Return (x, y) of the center of cell containing provided text 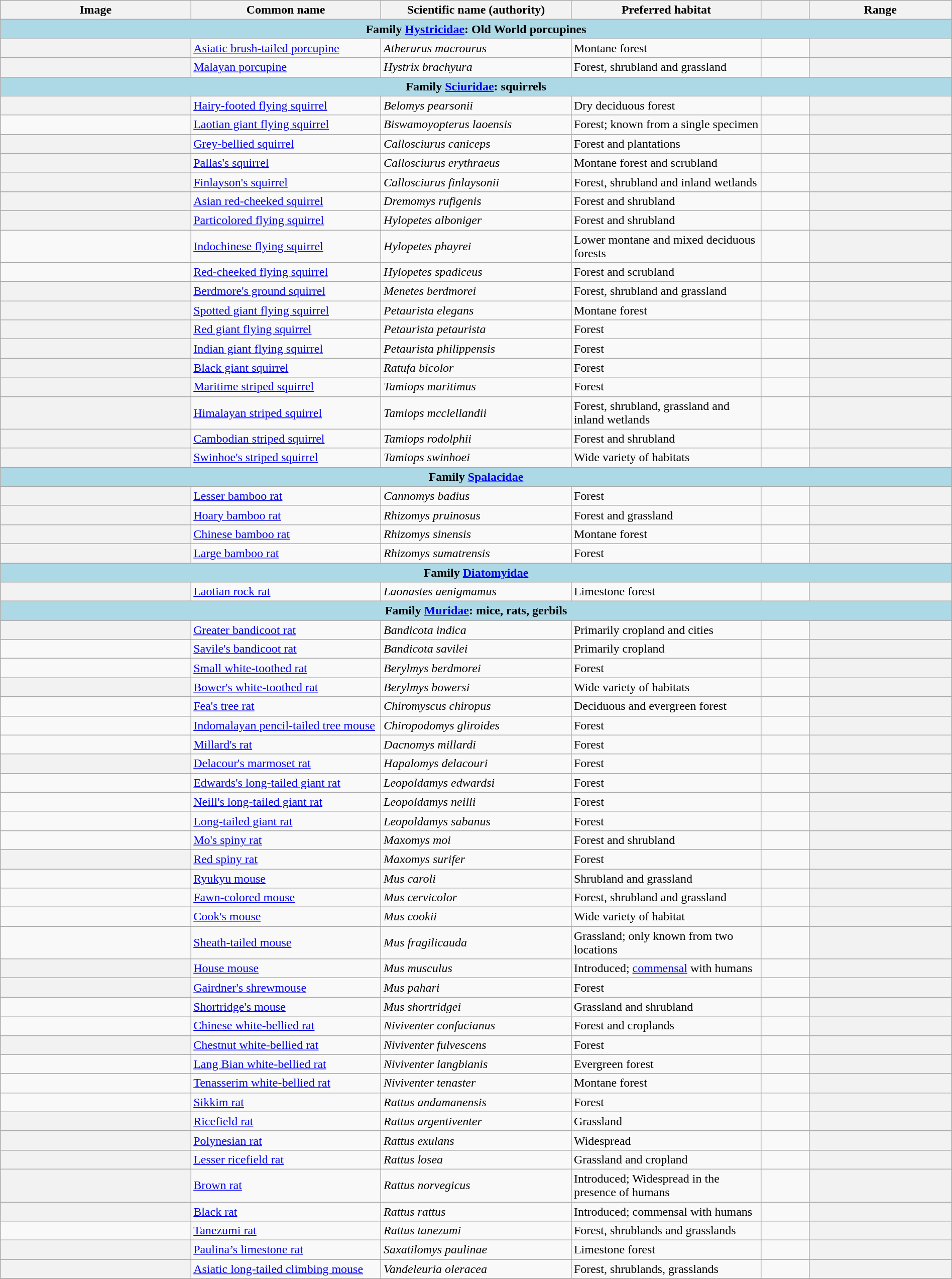
Deciduous and evergreen forest (666, 706)
Niviventer tenaster (476, 1083)
Forest and grassland (666, 515)
Family Muridae: mice, rats, gerbils (476, 611)
Forest, shrublands and grasslands (666, 1231)
Petaurista philippensis (476, 349)
Spotted giant flying squirrel (286, 310)
Bandicota savilei (476, 649)
Hapalomys delacouri (476, 764)
Chinese white-bellied rat (286, 1026)
Black giant squirrel (286, 368)
Berylmys berdmorei (476, 668)
Primarily cropland and cities (666, 630)
Tamiops mcclellandii (476, 413)
Montane forest and scrubland (666, 163)
Fea's tree rat (286, 706)
Common name (286, 10)
House mouse (286, 969)
Bower's white-toothed rat (286, 687)
Paulina’s limestone rat (286, 1250)
Rattus andamanensis (476, 1102)
Mus musculus (476, 969)
Petaurista petaurista (476, 330)
Family Hystricidae: Old World porcupines (476, 29)
Niviventer confucianus (476, 1026)
Niviventer langbianis (476, 1064)
Dry deciduous forest (666, 105)
Indian giant flying squirrel (286, 349)
Laotian rock rat (286, 592)
Hystrix brachyura (476, 67)
Cambodian striped squirrel (286, 439)
Hylopetes spadiceus (476, 272)
Chiromyscus chiropus (476, 706)
Family Diatomyidae (476, 572)
Chiropodomys gliroides (476, 725)
Dacnomys millardi (476, 744)
Forest and scrubland (666, 272)
Rattus losea (476, 1159)
Ratufa bicolor (476, 368)
Small white-toothed rat (286, 668)
Mo's spiny rat (286, 840)
Berdmore's ground squirrel (286, 291)
Greater bandicoot rat (286, 630)
Malayan porcupine (286, 67)
Mus pahari (476, 988)
Red spiny rat (286, 859)
Indochinese flying squirrel (286, 246)
Shrubland and grassland (666, 879)
Forest and plantations (666, 144)
Callosciurus finlaysonii (476, 182)
Fawn-colored mouse (286, 898)
Rhizomys sinensis (476, 534)
Gairdner's shrewmouse (286, 988)
Savile's bandicoot rat (286, 649)
Wide variety of habitat (666, 917)
Bandicota indica (476, 630)
Tenasserim white-bellied rat (286, 1083)
Hoary bamboo rat (286, 515)
Particolored flying squirrel (286, 220)
Introduced; Widespread in the presence of humans (666, 1186)
Atherurus macrourus (476, 48)
Laotian giant flying squirrel (286, 125)
Forest and croplands (666, 1026)
Long-tailed giant rat (286, 821)
Rattus argentiventer (476, 1121)
Ricefield rat (286, 1121)
Grassland; only known from two locations (666, 942)
Rattus tanezumi (476, 1231)
Evergreen forest (666, 1064)
Tamiops maritimus (476, 387)
Forest; known from a single specimen (666, 125)
Range (880, 10)
Grassland (666, 1121)
Biswamoyopterus laoensis (476, 125)
Mus shortridgei (476, 1007)
Maxomys moi (476, 840)
Mus fragilicauda (476, 942)
Mus caroli (476, 879)
Delacour's marmoset rat (286, 764)
Niviventer fulvescens (476, 1045)
Chinese bamboo rat (286, 534)
Hylopetes alboniger (476, 220)
Forest, shrubland and inland wetlands (666, 182)
Image (95, 10)
Rhizomys sumatrensis (476, 553)
Himalayan striped squirrel (286, 413)
Petaurista elegans (476, 310)
Leopoldamys edwardsi (476, 783)
Lesser bamboo rat (286, 496)
Menetes berdmorei (476, 291)
Forest, shrublands, grasslands (666, 1269)
Vandeleuria oleracea (476, 1269)
Rhizomys pruinosus (476, 515)
Dremomys rufigenis (476, 201)
Ryukyu mouse (286, 879)
Rattus exulans (476, 1140)
Widespread (666, 1140)
Family Spalacidae (476, 477)
Mus cervicolor (476, 898)
Black rat (286, 1211)
Maxomys surifer (476, 859)
Preferred habitat (666, 10)
Asian red-cheeked squirrel (286, 201)
Berylmys bowersi (476, 687)
Swinhoe's striped squirrel (286, 458)
Edwards's long-tailed giant rat (286, 783)
Neill's long-tailed giant rat (286, 802)
Saxatilomys paulinae (476, 1250)
Hairy-footed flying squirrel (286, 105)
Brown rat (286, 1186)
Tamiops swinhoei (476, 458)
Family Sciuridae: squirrels (476, 86)
Rattus rattus (476, 1211)
Finlayson's squirrel (286, 182)
Large bamboo rat (286, 553)
Lower montane and mixed deciduous forests (666, 246)
Leopoldamys sabanus (476, 821)
Grey-bellied squirrel (286, 144)
Tamiops rodolphii (476, 439)
Sikkim rat (286, 1102)
Tanezumi rat (286, 1231)
Sheath-tailed mouse (286, 942)
Pallas's squirrel (286, 163)
Callosciurus erythraeus (476, 163)
Maritime striped squirrel (286, 387)
Lesser ricefield rat (286, 1159)
Callosciurus caniceps (476, 144)
Forest, shrubland, grassland and inland wetlands (666, 413)
Primarily cropland (666, 649)
Asiatic long-tailed climbing mouse (286, 1269)
Indomalayan pencil-tailed tree mouse (286, 725)
Grassland and shrubland (666, 1007)
Asiatic brush-tailed porcupine (286, 48)
Scientific name (authority) (476, 10)
Chestnut white-bellied rat (286, 1045)
Mus cookii (476, 917)
Laonastes aenigmamus (476, 592)
Belomys pearsonii (476, 105)
Red giant flying squirrel (286, 330)
Cook's mouse (286, 917)
Cannomys badius (476, 496)
Leopoldamys neilli (476, 802)
Lang Bian white-bellied rat (286, 1064)
Rattus norvegicus (476, 1186)
Hylopetes phayrei (476, 246)
Shortridge's mouse (286, 1007)
Red-cheeked flying squirrel (286, 272)
Grassland and cropland (666, 1159)
Millard's rat (286, 744)
Polynesian rat (286, 1140)
